Identify which cell holds the provided text, then report its (X, Y) central coordinate. 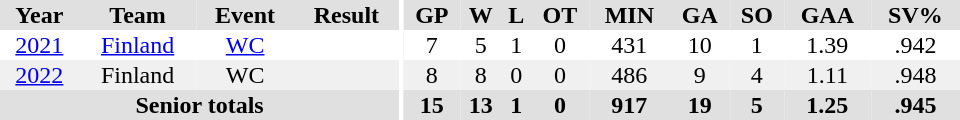
Team (138, 15)
1.39 (828, 45)
2022 (40, 75)
917 (630, 105)
1.11 (828, 75)
MIN (630, 15)
2021 (40, 45)
GP (432, 15)
SV% (916, 15)
OT (560, 15)
L (516, 15)
15 (432, 105)
SO (757, 15)
Senior totals (200, 105)
Event (244, 15)
10 (700, 45)
1.25 (828, 105)
.942 (916, 45)
19 (700, 105)
7 (432, 45)
.945 (916, 105)
Year (40, 15)
431 (630, 45)
Result (346, 15)
13 (481, 105)
GAA (828, 15)
4 (757, 75)
486 (630, 75)
GA (700, 15)
.948 (916, 75)
9 (700, 75)
W (481, 15)
